Find where the given text appears and provide that cell's center as (X, Y) coordinate. 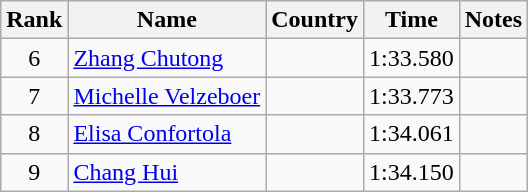
6 (34, 58)
Chang Hui (167, 172)
Rank (34, 20)
1:34.061 (411, 134)
Notes (493, 20)
Elisa Confortola (167, 134)
Zhang Chutong (167, 58)
1:34.150 (411, 172)
Name (167, 20)
Michelle Velzeboer (167, 96)
1:33.580 (411, 58)
9 (34, 172)
7 (34, 96)
Time (411, 20)
Country (315, 20)
8 (34, 134)
1:33.773 (411, 96)
